Capture the cell that displays the provided text and extract its [X, Y] central coordinate. 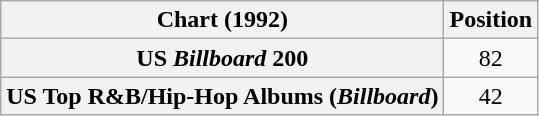
42 [491, 96]
US Top R&B/Hip-Hop Albums (Billboard) [222, 96]
82 [491, 58]
US Billboard 200 [222, 58]
Chart (1992) [222, 20]
Position [491, 20]
